From the cell containing the given text, extract its center point as (x, y) coordinate. 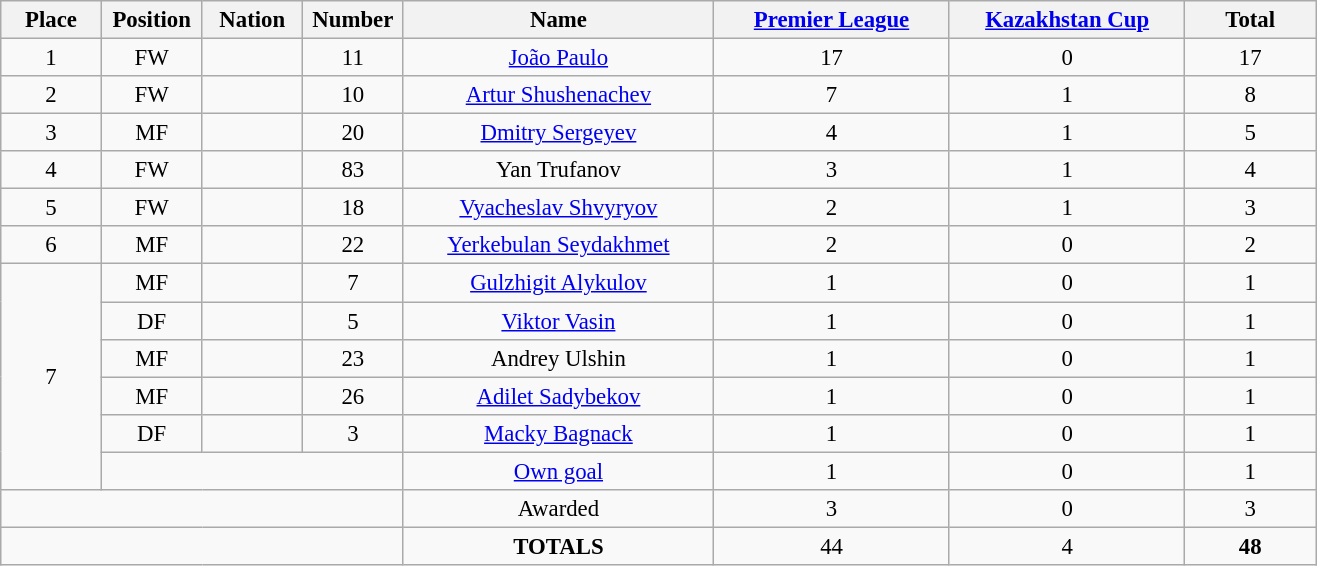
Yerkebulan Seydakhmet (558, 245)
83 (354, 170)
Nation (252, 20)
Artur Shushenachev (558, 95)
20 (354, 133)
11 (354, 58)
Number (354, 20)
8 (1250, 95)
23 (354, 358)
Vyacheslav Shvyryov (558, 208)
João Paulo (558, 58)
Premier League (832, 20)
48 (1250, 546)
Total (1250, 20)
18 (354, 208)
TOTALS (558, 546)
Dmitry Sergeyev (558, 133)
Place (52, 20)
Position (152, 20)
Name (558, 20)
Gulzhigit Alykulov (558, 283)
44 (832, 546)
6 (52, 245)
Kazakhstan Cup (1067, 20)
Andrey Ulshin (558, 358)
22 (354, 245)
26 (354, 396)
Adilet Sadybekov (558, 396)
Own goal (558, 471)
Viktor Vasin (558, 321)
Yan Trufanov (558, 170)
Awarded (558, 509)
Macky Bagnack (558, 433)
10 (354, 95)
